Find where the given text appears and provide that cell's center as (X, Y) coordinate. 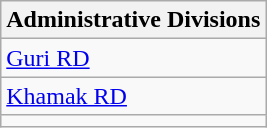
Administrative Divisions (134, 20)
Khamak RD (134, 96)
Guri RD (134, 58)
